From the cell containing the given text, extract its center point as (x, y) coordinate. 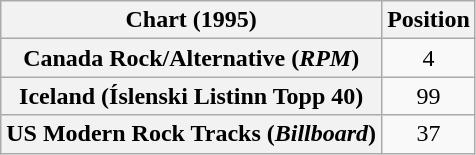
Position (429, 20)
37 (429, 134)
4 (429, 58)
Canada Rock/Alternative (RPM) (192, 58)
US Modern Rock Tracks (Billboard) (192, 134)
99 (429, 96)
Chart (1995) (192, 20)
Iceland (Íslenski Listinn Topp 40) (192, 96)
